Pinpoint the cell where the given text exists, returning its [X, Y] midpoint coordinate. 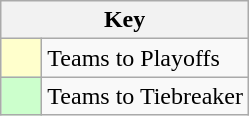
Teams to Tiebreaker [146, 96]
Key [125, 20]
Teams to Playoffs [146, 58]
